Extract the [x, y] coordinate from the center of the cell holding the provided text.  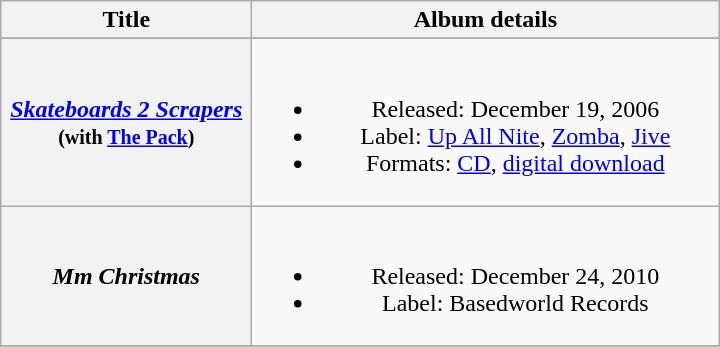
Released: December 24, 2010Label: Basedworld Records [486, 276]
Mm Christmas [126, 276]
Title [126, 20]
Album details [486, 20]
Released: December 19, 2006Label: Up All Nite, Zomba, JiveFormats: CD, digital download [486, 122]
Skateboards 2 Scrapers (with The Pack) [126, 122]
